Search for the cell housing the specified text and yield its [x, y] center coordinate. 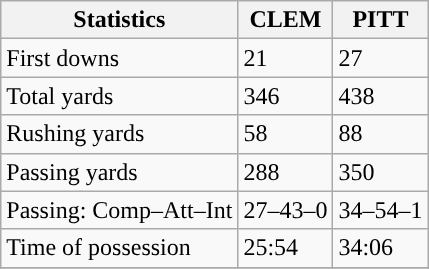
PITT [380, 20]
Passing yards [120, 172]
Rushing yards [120, 134]
Passing: Comp–Att–Int [120, 210]
Total yards [120, 96]
34:06 [380, 248]
346 [286, 96]
27–43–0 [286, 210]
438 [380, 96]
CLEM [286, 20]
350 [380, 172]
58 [286, 134]
Statistics [120, 20]
25:54 [286, 248]
34–54–1 [380, 210]
First downs [120, 58]
288 [286, 172]
27 [380, 58]
Time of possession [120, 248]
88 [380, 134]
21 [286, 58]
